Capture the cell that displays the provided text and extract its (x, y) central coordinate. 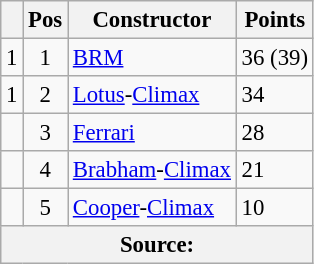
5 (46, 208)
34 (274, 95)
Constructor (152, 20)
Points (274, 20)
Ferrari (152, 133)
Cooper-Climax (152, 208)
36 (39) (274, 58)
4 (46, 170)
2 (46, 95)
Source: (158, 245)
Lotus-Climax (152, 95)
Brabham-Climax (152, 170)
10 (274, 208)
Pos (46, 20)
3 (46, 133)
21 (274, 170)
BRM (152, 58)
28 (274, 133)
